Search for the cell housing the specified text and yield its [X, Y] center coordinate. 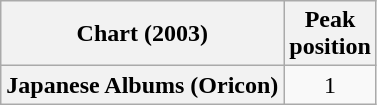
1 [330, 85]
Japanese Albums (Oricon) [142, 85]
Peakposition [330, 34]
Chart (2003) [142, 34]
